Extract the (X, Y) coordinate from the center of the cell holding the provided text.  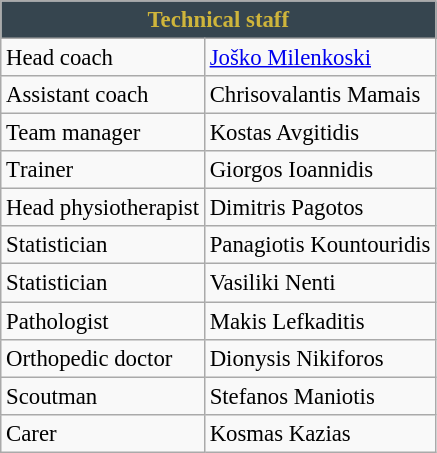
Vasiliki Nenti (320, 283)
Scoutman (103, 396)
Head coach (103, 58)
Team manager (103, 133)
Dimitris Pagotos (320, 208)
Head physiotherapist (103, 208)
Dionysis Nikiforos (320, 358)
Carer (103, 433)
Chrisovalantis Mamais (320, 95)
Stefanos Maniotis (320, 396)
Assistant coach (103, 95)
Orthopedic doctor (103, 358)
Τrainer (103, 170)
Panagiotis Kountouridis (320, 245)
Pathologist (103, 321)
Joško Milenkoski (320, 58)
Kostas Avgitidis (320, 133)
Giorgos Ioannidis (320, 170)
Kosmas Kazias (320, 433)
Makis Lefkaditis (320, 321)
Technical staff (218, 20)
